Scan for the cell matching the given text and deliver its (x, y) coordinate at center. 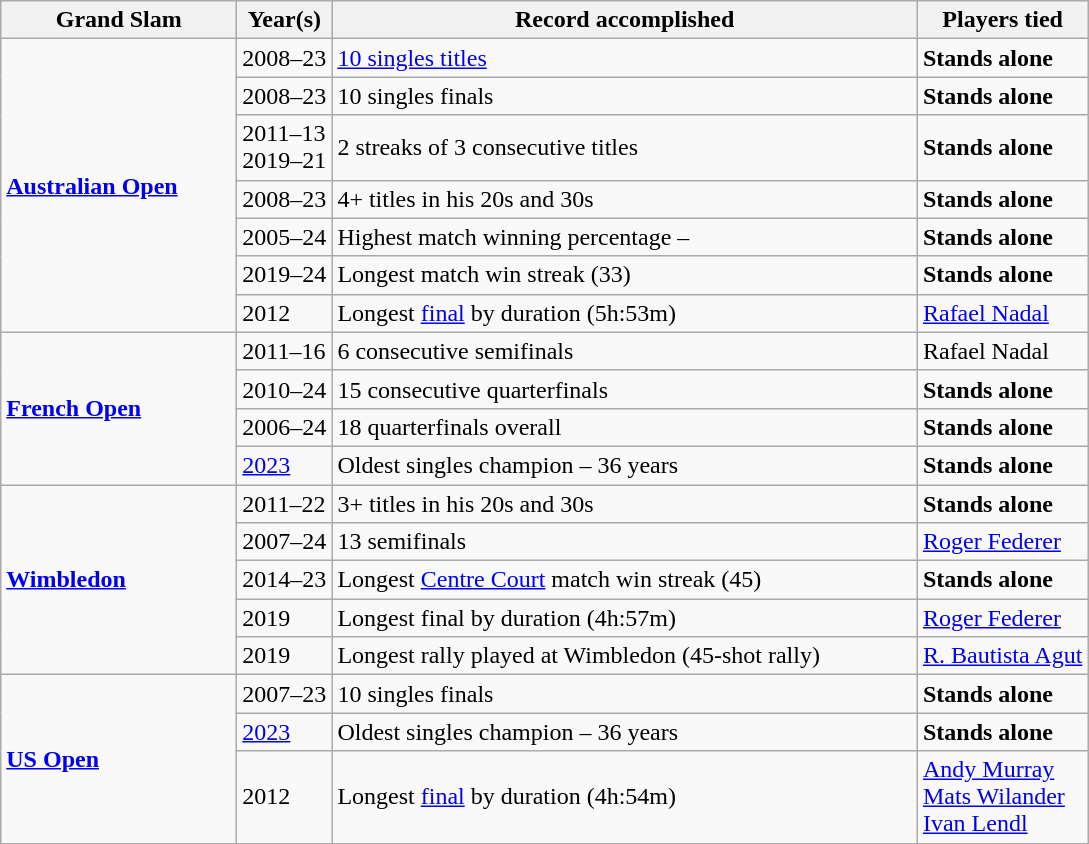
R. Bautista Agut (1002, 656)
Wimbledon (119, 579)
Longest Centre Court match win streak (45) (625, 580)
15 consecutive quarterfinals (625, 389)
18 quarterfinals overall (625, 427)
2005–24 (284, 237)
2010–24 (284, 389)
4+ titles in his 20s and 30s (625, 199)
French Open (119, 408)
Year(s) (284, 20)
2011–132019–21 (284, 148)
6 consecutive semifinals (625, 351)
Longest match win streak (33) (625, 275)
Highest match winning percentage – (625, 237)
2014–23 (284, 580)
2 streaks of 3 consecutive titles (625, 148)
Longest rally played at Wimbledon (45-shot rally) (625, 656)
13 semifinals (625, 542)
Australian Open (119, 186)
US Open (119, 759)
2019–24 (284, 275)
3+ titles in his 20s and 30s (625, 503)
Longest final by duration (4h:57m) (625, 618)
Longest final by duration (4h:54m) (625, 797)
Players tied (1002, 20)
Record accomplished (625, 20)
2011–22 (284, 503)
2006–24 (284, 427)
2007–24 (284, 542)
Longest final by duration (5h:53m) (625, 313)
2007–23 (284, 694)
Andy MurrayMats WilanderIvan Lendl (1002, 797)
Grand Slam (119, 20)
2011–16 (284, 351)
10 singles titles (625, 58)
